Find where the given text appears and provide that cell's center as [x, y] coordinate. 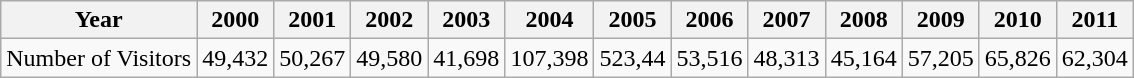
49,580 [390, 58]
2001 [312, 20]
48,313 [786, 58]
2006 [710, 20]
50,267 [312, 58]
Year [99, 20]
2009 [940, 20]
2005 [632, 20]
107,398 [550, 58]
2003 [466, 20]
57,205 [940, 58]
41,698 [466, 58]
2008 [864, 20]
2007 [786, 20]
Number of Visitors [99, 58]
65,826 [1018, 58]
53,516 [710, 58]
49,432 [236, 58]
2004 [550, 20]
2010 [1018, 20]
2002 [390, 20]
523,44 [632, 58]
45,164 [864, 58]
2000 [236, 20]
62,304 [1094, 58]
2011 [1094, 20]
